Provide the (x, y) coordinate of the cell's center where the given text is located.  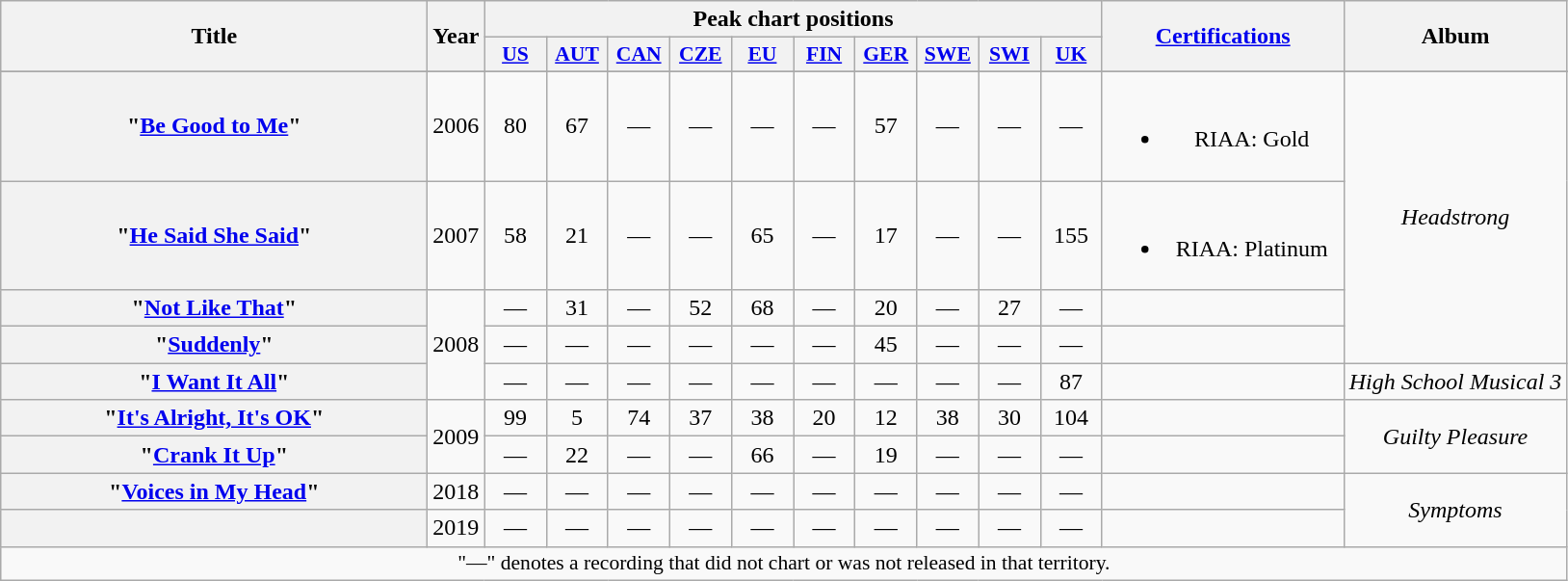
AUT (577, 55)
104 (1071, 418)
RIAA: Gold (1223, 125)
"I Want It All" (214, 382)
22 (577, 455)
2018 (457, 491)
Headstrong (1455, 217)
66 (762, 455)
Peak chart positions (794, 19)
UK (1071, 55)
Guilty Pleasure (1455, 436)
CAN (639, 55)
65 (762, 235)
CZE (700, 55)
87 (1071, 382)
67 (577, 125)
GER (886, 55)
2009 (457, 436)
57 (886, 125)
45 (886, 345)
37 (700, 418)
52 (700, 308)
31 (577, 308)
"He Said She Said" (214, 235)
"Crank It Up" (214, 455)
Year (457, 37)
High School Musical 3 (1455, 382)
Certifications (1223, 37)
99 (515, 418)
12 (886, 418)
RIAA: Platinum (1223, 235)
"Be Good to Me" (214, 125)
EU (762, 55)
Symptoms (1455, 510)
Album (1455, 37)
"Not Like That" (214, 308)
SWE (948, 55)
21 (577, 235)
19 (886, 455)
58 (515, 235)
74 (639, 418)
155 (1071, 235)
68 (762, 308)
2019 (457, 528)
FIN (824, 55)
Title (214, 37)
"Suddenly" (214, 345)
"—" denotes a recording that did not chart or was not released in that territory. (784, 564)
2007 (457, 235)
27 (1009, 308)
30 (1009, 418)
17 (886, 235)
5 (577, 418)
2008 (457, 345)
SWI (1009, 55)
"Voices in My Head" (214, 491)
"It's Alright, It's OK" (214, 418)
US (515, 55)
2006 (457, 125)
80 (515, 125)
